Provide the (X, Y) coordinate of the cell's center where the given text is located.  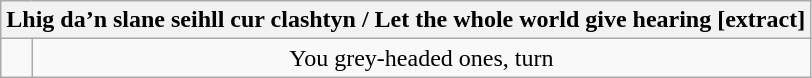
You grey-headed ones, turn (422, 58)
Lhig da’n slane seihll cur clashtyn / Let the whole world give hearing [extract] (406, 20)
